Return the (X, Y) coordinate for the center point of the cell that contains the specified text.  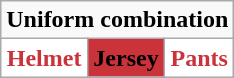
Jersey (126, 58)
Uniform combination (118, 20)
Helmet (44, 58)
Pants (200, 58)
